Search for the cell housing the specified text and yield its [x, y] center coordinate. 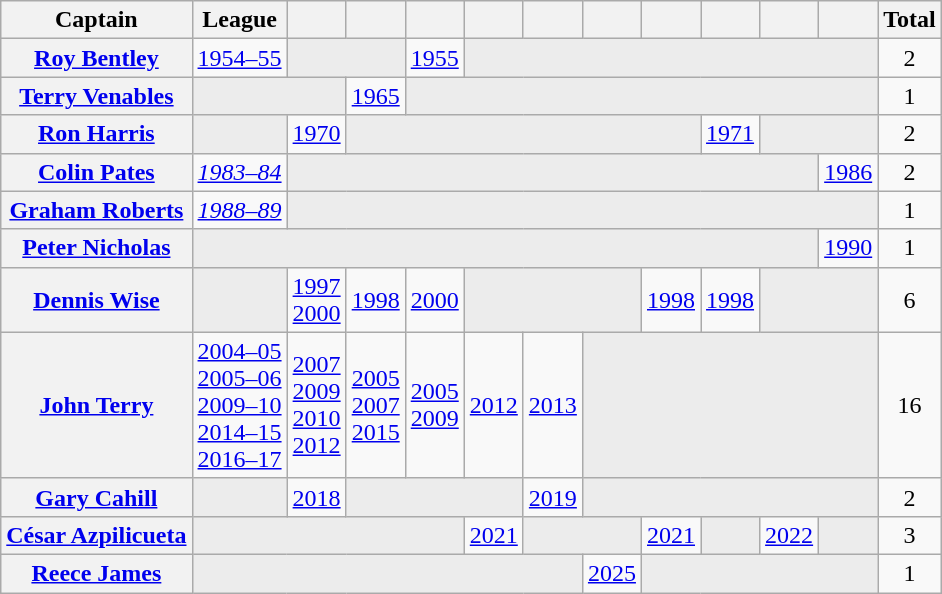
Total [910, 20]
20052009 [434, 405]
2018 [316, 497]
2007200920102012 [316, 405]
Terry Venables [96, 96]
3 [910, 535]
1971 [730, 134]
Colin Pates [96, 172]
John Terry [96, 405]
2013 [552, 405]
2025 [612, 573]
1983–84 [240, 172]
1970 [316, 134]
1986 [848, 172]
Roy Bentley [96, 58]
2000 [434, 300]
200520072015 [376, 405]
1988–89 [240, 210]
6 [910, 300]
2019 [552, 497]
1990 [848, 248]
League [240, 20]
2004–052005–062009–102014–152016–17 [240, 405]
Dennis Wise [96, 300]
Reece James [96, 573]
1997 2000 [316, 300]
16 [910, 405]
1965 [376, 96]
Peter Nicholas [96, 248]
Ron Harris [96, 134]
1955 [434, 58]
César Azpilicueta [96, 535]
1954–55 [240, 58]
Captain [96, 20]
2012 [494, 405]
2022 [790, 535]
Gary Cahill [96, 497]
Graham Roberts [96, 210]
